Identify which cell holds the provided text, then report its (X, Y) central coordinate. 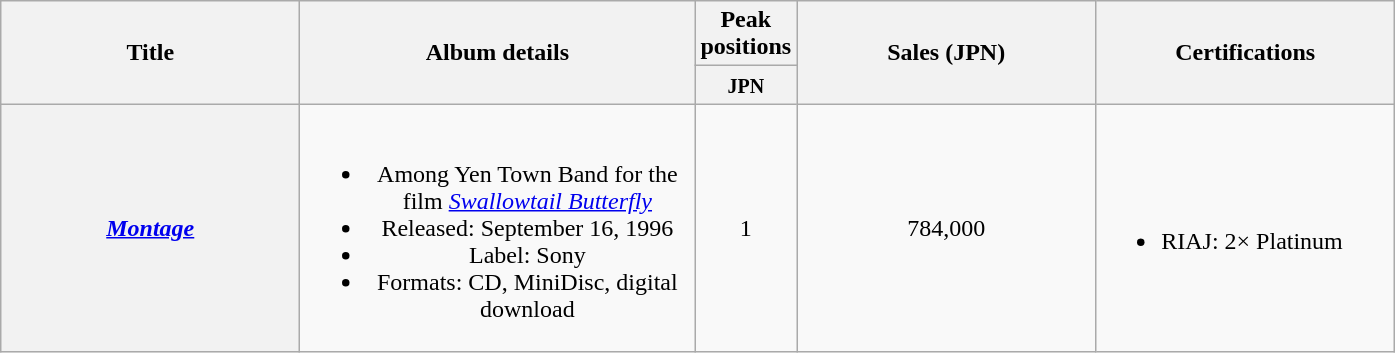
Montage (150, 228)
Title (150, 52)
Certifications (1246, 52)
Among Yen Town Band for the film Swallowtail ButterflyReleased: September 16, 1996 Label: SonyFormats: CD, MiniDisc, digital download (498, 228)
1 (746, 228)
Peak positions (746, 34)
784,000 (946, 228)
JPN (746, 85)
Album details (498, 52)
Sales (JPN) (946, 52)
RIAJ: 2× Platinum (1246, 228)
